Detect which cell encompasses the target text, then output its (x, y) center coordinate. 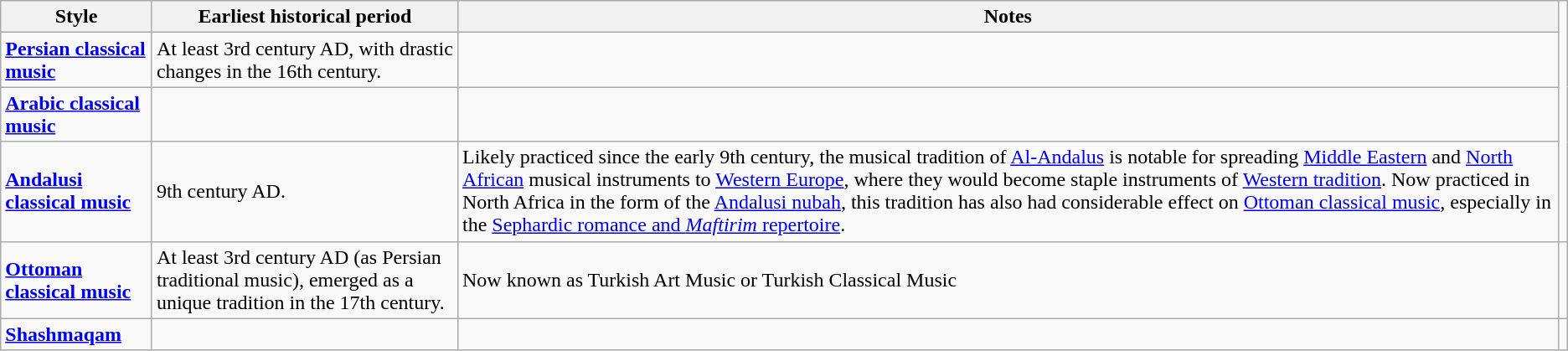
Andalusi classical music (77, 191)
Ottoman classical music (77, 280)
Shashmaqam (77, 334)
9th century AD. (305, 191)
At least 3rd century AD, with drastic changes in the 16th century. (305, 60)
Earliest historical period (305, 17)
Arabic classical music (77, 114)
At least 3rd century AD (as Persian traditional music), emerged as a unique tradition in the 17th century. (305, 280)
Style (77, 17)
Now known as Turkish Art Music or Turkish Classical Music (1008, 280)
Notes (1008, 17)
Persian classical music (77, 60)
